Return (X, Y) of the center of cell containing provided text 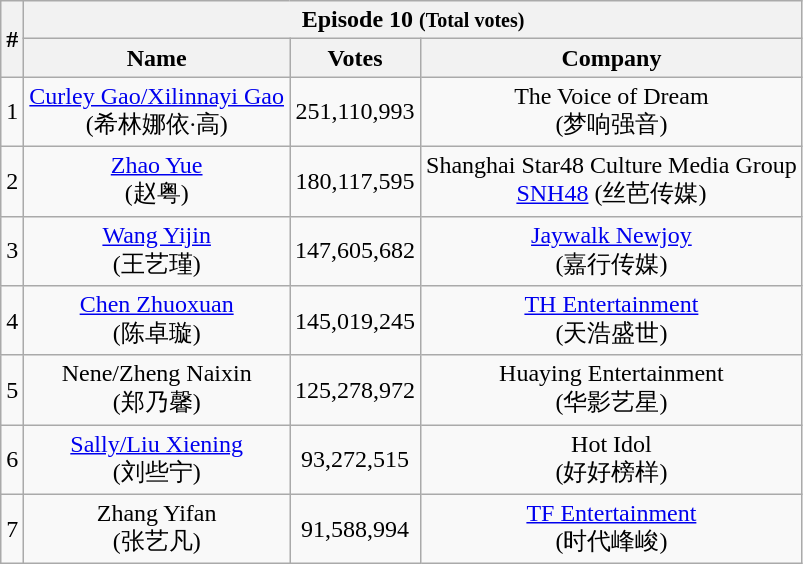
125,278,972 (356, 390)
Chen Zhuoxuan(陈卓璇) (157, 321)
145,019,245 (356, 321)
Episode 10 (Total votes) (413, 20)
Jaywalk Newjoy(嘉行传媒) (612, 251)
The Voice of Dream(梦响强音) (612, 112)
6 (12, 460)
180,117,595 (356, 181)
Huaying Entertainment(华影艺星) (612, 390)
2 (12, 181)
93,272,515 (356, 460)
Name (157, 58)
Zhang Yifan(张艺凡) (157, 529)
4 (12, 321)
Nene/Zheng Naixin(郑乃馨) (157, 390)
Votes (356, 58)
3 (12, 251)
7 (12, 529)
1 (12, 112)
Sally/Liu Xiening(刘些宁) (157, 460)
5 (12, 390)
Wang Yijin(王艺瑾) (157, 251)
TF Entertainment(时代峰峻) (612, 529)
# (12, 39)
Curley Gao/Xilinnayi Gao(希林娜依·高) (157, 112)
Company (612, 58)
Shanghai Star48 Culture Media GroupSNH48 (丝芭传媒) (612, 181)
251,110,993 (356, 112)
TH Entertainment(天浩盛世) (612, 321)
91,588,994 (356, 529)
147,605,682 (356, 251)
Hot Idol(好好榜样) (612, 460)
Zhao Yue(赵粤) (157, 181)
